Extract the [X, Y] coordinate from the center of the cell holding the provided text.  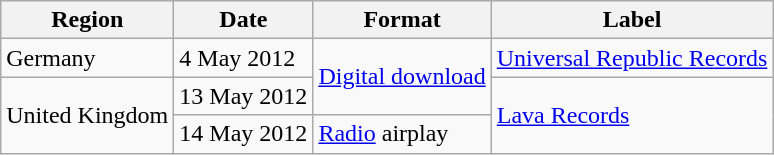
Universal Republic Records [632, 58]
Lava Records [632, 115]
Digital download [402, 77]
Region [88, 20]
Germany [88, 58]
United Kingdom [88, 115]
4 May 2012 [244, 58]
14 May 2012 [244, 134]
Date [244, 20]
13 May 2012 [244, 96]
Format [402, 20]
Label [632, 20]
Radio airplay [402, 134]
